Search for the cell housing the specified text and yield its (X, Y) center coordinate. 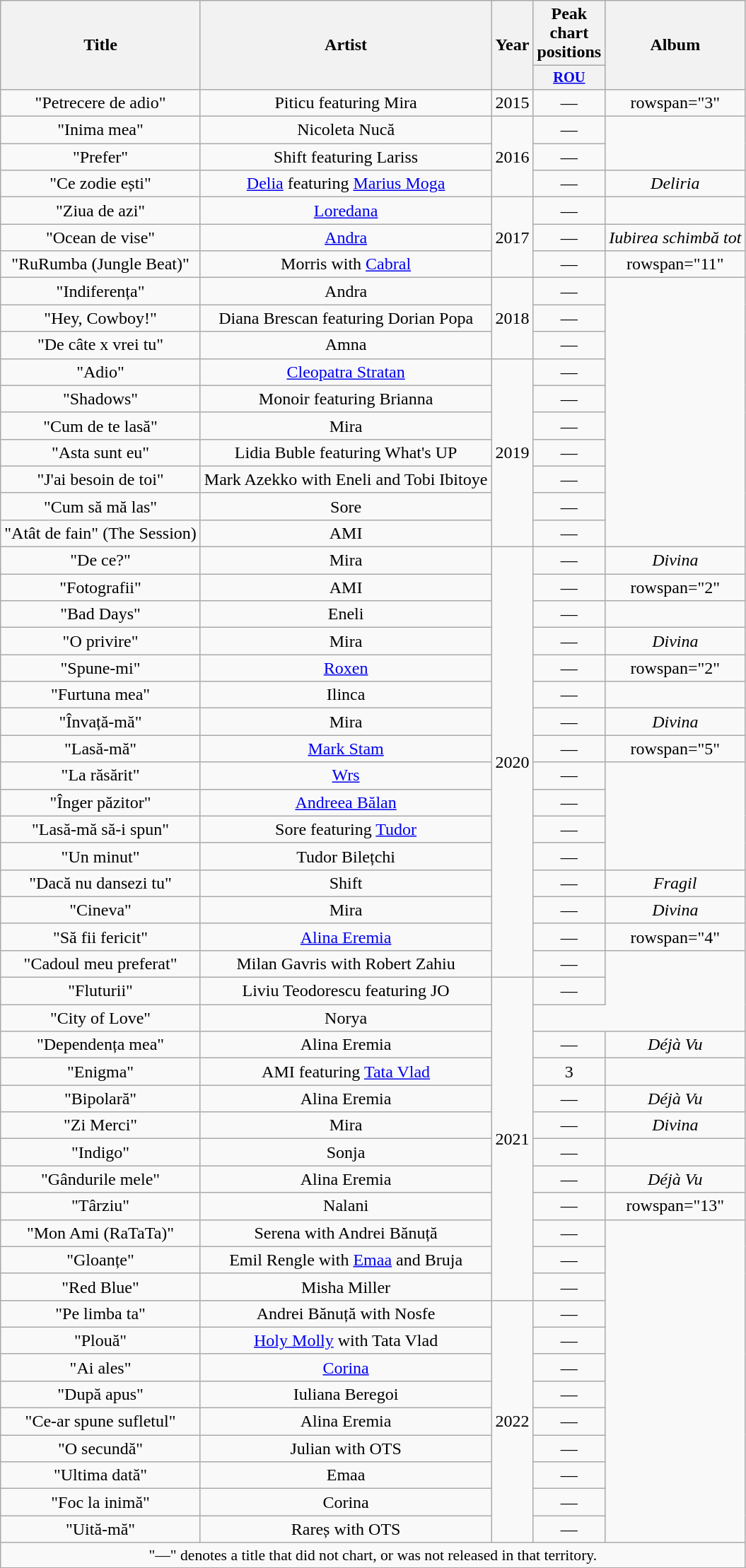
"Ce zodie ești" (100, 184)
"Foc la inimă" (100, 1502)
2021 (512, 1140)
Andrei Bănuță with Nosfe (346, 1314)
"Bad Days" (100, 614)
ROU (569, 78)
Emaa (346, 1475)
"Spune-mi" (100, 668)
"Hey, Cowboy!" (100, 318)
"Enigma" (100, 1072)
3 (569, 1072)
2016 (512, 157)
Mark Azekko with Eneli and Tobi Ibitoye (346, 479)
"Red Blue" (100, 1287)
Album (675, 45)
"J'ai besoin de toi" (100, 479)
Holy Molly with Tata Vlad (346, 1340)
Delia featuring Marius Moga (346, 184)
"Furtuna mea" (100, 695)
rowspan="13" (675, 1206)
rowspan="5" (675, 749)
Mark Stam (346, 749)
"Plouă" (100, 1340)
"La răsărit" (100, 776)
Iubirea schimbă tot (675, 238)
2020 (512, 762)
Julian with OTS (346, 1449)
Morris with Cabral (346, 264)
2019 (512, 452)
"Cum de te lasă" (100, 426)
Nicoleta Nucă (346, 130)
"RuRumba (Jungle Beat)" (100, 264)
"Ziua de azi" (100, 211)
2018 (512, 318)
"O secundă" (100, 1449)
"Târziu" (100, 1206)
"Uită-mă" (100, 1529)
"City of Love" (100, 1018)
"Inima mea" (100, 130)
Milan Gavris with Robert Zahiu (346, 964)
"Pe limba ta" (100, 1314)
"Fotografii" (100, 587)
Emil Rengle with Emaa and Bruja (346, 1260)
Fragil (675, 883)
"Adio" (100, 372)
Nalani (346, 1206)
Lidia Buble featuring What's UP (346, 452)
"După apus" (100, 1394)
Sore (346, 506)
rowspan="3" (675, 103)
"Ocean de vise" (100, 238)
"Mon Ami (RaTaTa)" (100, 1233)
Tudor Bilețchi (346, 856)
Serena with Andrei Bănuță (346, 1233)
Deliria (675, 184)
2015 (512, 103)
"O privire" (100, 641)
"—" denotes a title that did not chart, or was not released in that territory. (373, 1555)
"De câte x vrei tu" (100, 345)
rowspan="4" (675, 937)
Sore featuring Tudor (346, 829)
Cleopatra Stratan (346, 372)
"Lasă-mă" (100, 749)
Norya (346, 1018)
Roxen (346, 668)
Eneli (346, 614)
"Ce-ar spune sufletul" (100, 1422)
Peak chart positions (569, 33)
"Dependența mea" (100, 1045)
Loredana (346, 211)
Diana Brescan featuring Dorian Popa (346, 318)
Liviu Teodorescu featuring JO (346, 991)
Rareș with OTS (346, 1529)
"Dacă nu dansezi tu" (100, 883)
"Shadows" (100, 399)
Amna (346, 345)
"Lasă-mă să-i spun" (100, 829)
"Fluturii" (100, 991)
"De ce?" (100, 561)
"Petrecere de adio" (100, 103)
Year (512, 45)
"Bipolară" (100, 1099)
"Cadoul meu preferat" (100, 964)
2017 (512, 238)
"Cum să mă las" (100, 506)
Artist (346, 45)
"Să fii fericit" (100, 937)
"Gândurile mele" (100, 1179)
"Indigo" (100, 1152)
"Un minut" (100, 856)
Monoir featuring Brianna (346, 399)
"Ultima dată" (100, 1475)
2022 (512, 1421)
"Înger păzitor" (100, 802)
Iuliana Beregoi (346, 1394)
Wrs (346, 776)
"Zi Merci" (100, 1125)
rowspan="11" (675, 264)
"Asta sunt eu" (100, 452)
Misha Miller (346, 1287)
"Ai ales" (100, 1367)
Title (100, 45)
"Indiferența" (100, 291)
"Atât de fain" (The Session) (100, 533)
"Învață-mă" (100, 722)
AMI featuring Tata Vlad (346, 1072)
Andreea Bălan (346, 802)
"Cineva" (100, 910)
"Prefer" (100, 157)
Shift featuring Lariss (346, 157)
Piticu featuring Mira (346, 103)
Sonja (346, 1152)
Ilinca (346, 695)
Shift (346, 883)
"Gloanțe" (100, 1260)
